Locate the cell with the specified text and output its [X, Y] center coordinate. 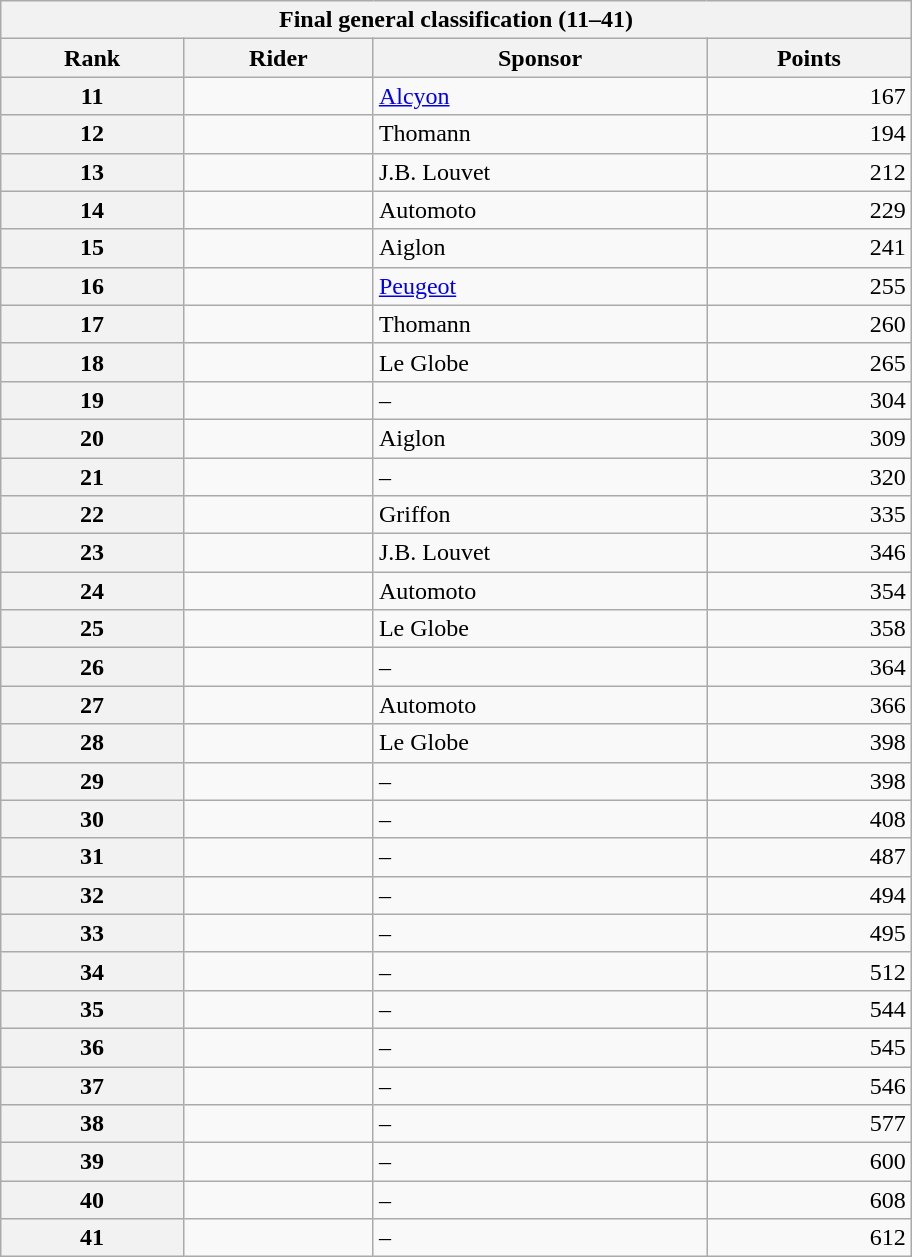
260 [810, 324]
27 [92, 705]
25 [92, 629]
600 [810, 1162]
16 [92, 286]
15 [92, 248]
309 [810, 438]
33 [92, 933]
Sponsor [540, 58]
31 [92, 857]
40 [92, 1200]
487 [810, 857]
167 [810, 96]
19 [92, 400]
577 [810, 1124]
35 [92, 1009]
265 [810, 362]
320 [810, 477]
346 [810, 553]
194 [810, 134]
37 [92, 1085]
34 [92, 971]
408 [810, 819]
39 [92, 1162]
546 [810, 1085]
255 [810, 286]
14 [92, 210]
Peugeot [540, 286]
38 [92, 1124]
Alcyon [540, 96]
608 [810, 1200]
23 [92, 553]
Rank [92, 58]
32 [92, 895]
20 [92, 438]
512 [810, 971]
366 [810, 705]
612 [810, 1238]
11 [92, 96]
494 [810, 895]
495 [810, 933]
Griffon [540, 515]
18 [92, 362]
12 [92, 134]
29 [92, 781]
241 [810, 248]
Points [810, 58]
Final general classification (11–41) [456, 20]
41 [92, 1238]
212 [810, 172]
Rider [278, 58]
30 [92, 819]
335 [810, 515]
26 [92, 667]
358 [810, 629]
36 [92, 1047]
22 [92, 515]
28 [92, 743]
21 [92, 477]
354 [810, 591]
544 [810, 1009]
13 [92, 172]
304 [810, 400]
24 [92, 591]
229 [810, 210]
364 [810, 667]
17 [92, 324]
545 [810, 1047]
